Determine the [X, Y] coordinate at the center of the cell enclosing the given text.  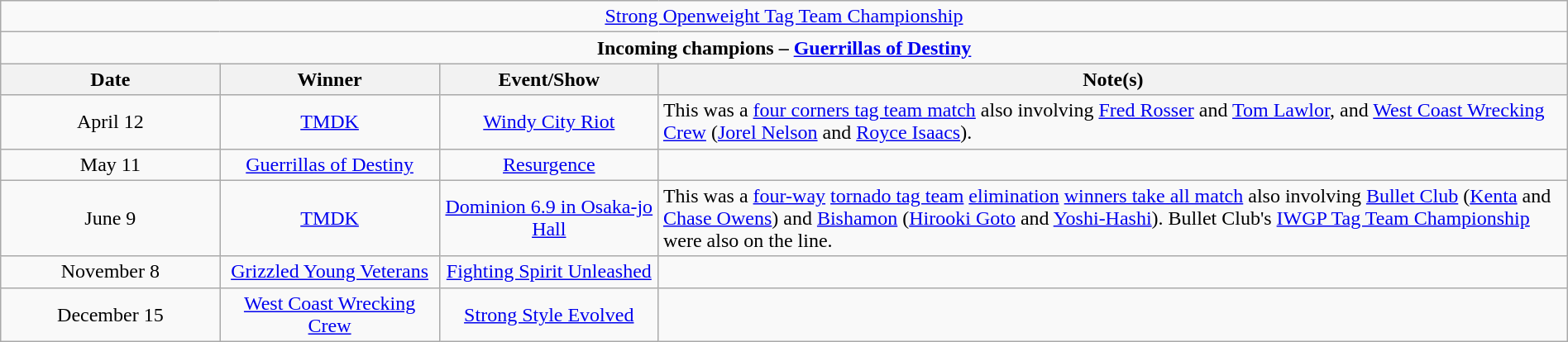
Incoming champions – Guerrillas of Destiny [784, 48]
Strong Style Evolved [549, 314]
Windy City Riot [549, 122]
West Coast Wrecking Crew [329, 314]
Winner [329, 79]
November 8 [111, 272]
This was a four corners tag team match also involving Fred Rosser and Tom Lawlor, and West Coast Wrecking Crew (Jorel Nelson and Royce Isaacs). [1113, 122]
Strong Openweight Tag Team Championship [784, 17]
Resurgence [549, 164]
May 11 [111, 164]
June 9 [111, 218]
December 15 [111, 314]
Fighting Spirit Unleashed [549, 272]
Note(s) [1113, 79]
Grizzled Young Veterans [329, 272]
Dominion 6.9 in Osaka-jo Hall [549, 218]
Guerrillas of Destiny [329, 164]
Event/Show [549, 79]
Date [111, 79]
April 12 [111, 122]
